Capture the cell that displays the provided text and extract its (x, y) central coordinate. 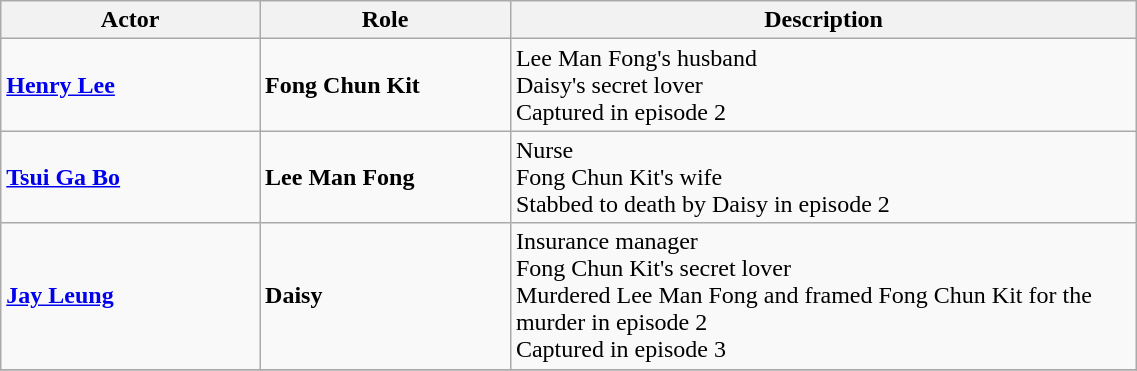
Jay Leung (130, 296)
Lee Man Fong (386, 177)
Fong Chun Kit (386, 85)
Tsui Ga Bo (130, 177)
Daisy (386, 296)
Description (823, 20)
Lee Man Fong's husbandDaisy's secret loverCaptured in episode 2 (823, 85)
Insurance managerFong Chun Kit's secret loverMurdered Lee Man Fong and framed Fong Chun Kit for the murder in episode 2Captured in episode 3 (823, 296)
Actor (130, 20)
NurseFong Chun Kit's wifeStabbed to death by Daisy in episode 2 (823, 177)
Role (386, 20)
Henry Lee (130, 85)
